Search for the cell housing the specified text and yield its (X, Y) center coordinate. 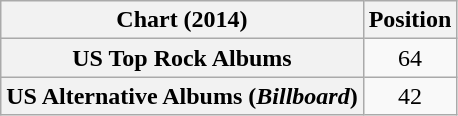
64 (410, 58)
US Top Rock Albums (182, 58)
Chart (2014) (182, 20)
Position (410, 20)
US Alternative Albums (Billboard) (182, 96)
42 (410, 96)
